Detect which cell encompasses the target text, then output its [X, Y] center coordinate. 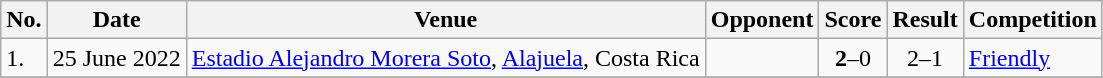
1. [24, 58]
Estadio Alejandro Morera Soto, Alajuela, Costa Rica [446, 58]
2–1 [925, 58]
Competition [1032, 20]
Venue [446, 20]
No. [24, 20]
Score [853, 20]
Opponent [762, 20]
2–0 [853, 58]
Result [925, 20]
Date [116, 20]
Friendly [1032, 58]
25 June 2022 [116, 58]
